Return (X, Y) of the center of cell containing provided text 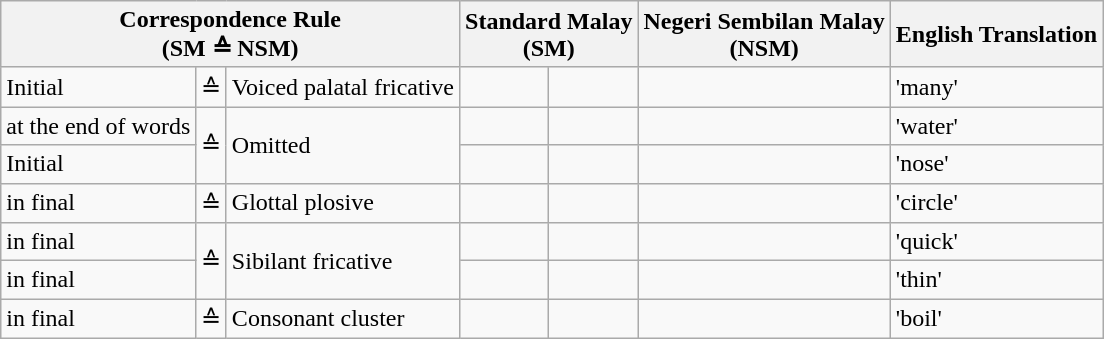
Voiced palatal fricative (342, 87)
Negeri Sembilan Malay(NSM) (764, 34)
'quick' (996, 242)
Consonant cluster (342, 319)
'many' (996, 87)
English Translation (996, 34)
at the end of words (98, 126)
'circle' (996, 203)
'nose' (996, 164)
'water' (996, 126)
Standard Malay(SM) (549, 34)
'boil' (996, 319)
Glottal plosive (342, 203)
Sibilant fricative (342, 261)
Omitted (342, 145)
Correspondence Rule(SM ≙ NSM) (230, 34)
'thin' (996, 280)
